Scan for the cell matching the given text and deliver its (X, Y) coordinate at center. 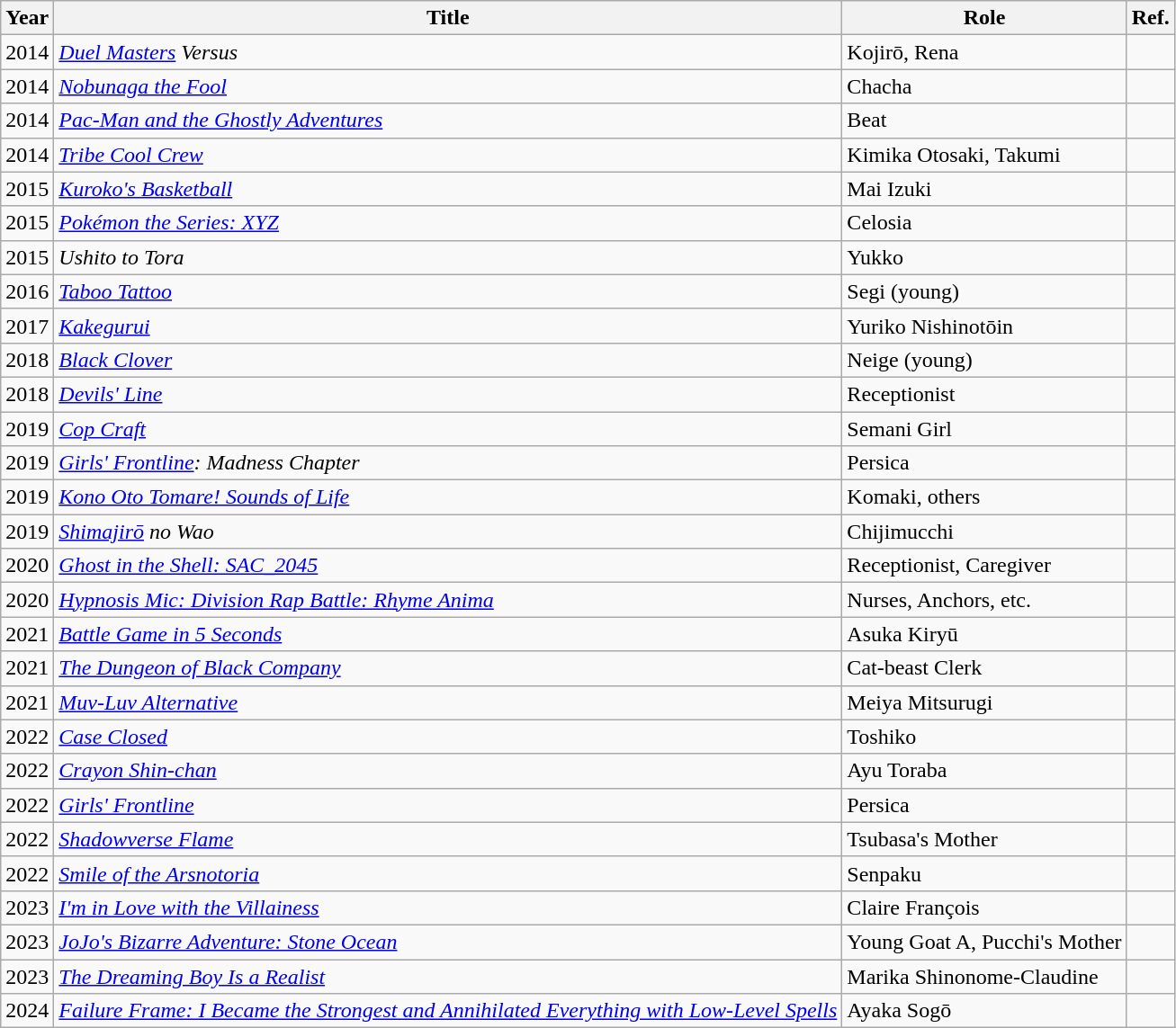
Failure Frame: I Became the Strongest and Annihilated Everything with Low-Level Spells (448, 1011)
Toshiko (984, 737)
Asuka Kiryū (984, 634)
Claire François (984, 907)
Receptionist (984, 394)
I'm in Love with the Villainess (448, 907)
Mai Izuki (984, 189)
Ghost in the Shell: SAC_2045 (448, 566)
Receptionist, Caregiver (984, 566)
Yuriko Nishinotōin (984, 326)
Young Goat A, Pucchi's Mother (984, 942)
Kuroko's Basketball (448, 189)
Cop Craft (448, 429)
The Dungeon of Black Company (448, 668)
Shadowverse Flame (448, 839)
Kono Oto Tomare! Sounds of Life (448, 497)
Kakegurui (448, 326)
Kimika Otosaki, Takumi (984, 155)
Shimajirō no Wao (448, 532)
Hypnosis Mic: Division Rap Battle: Rhyme Anima (448, 600)
Komaki, others (984, 497)
Year (27, 18)
Celosia (984, 223)
Girls' Frontline: Madness Chapter (448, 463)
Senpaku (984, 873)
Pac-Man and the Ghostly Adventures (448, 121)
The Dreaming Boy Is a Realist (448, 976)
Girls' Frontline (448, 805)
2017 (27, 326)
Tribe Cool Crew (448, 155)
Kojirō, Rena (984, 52)
Ayu Toraba (984, 771)
Yukko (984, 257)
Ayaka Sogō (984, 1011)
Taboo Tattoo (448, 291)
Neige (young) (984, 360)
Title (448, 18)
Black Clover (448, 360)
Cat-beast Clerk (984, 668)
Role (984, 18)
Marika Shinonome-Claudine (984, 976)
Devils' Line (448, 394)
Duel Masters Versus (448, 52)
Pokémon the Series: XYZ (448, 223)
Tsubasa's Mother (984, 839)
Nurses, Anchors, etc. (984, 600)
Ushito to Tora (448, 257)
Muv-Luv Alternative (448, 702)
Chijimucchi (984, 532)
2016 (27, 291)
Battle Game in 5 Seconds (448, 634)
Beat (984, 121)
Case Closed (448, 737)
Smile of the Arsnotoria (448, 873)
Chacha (984, 86)
Crayon Shin-chan (448, 771)
Segi (young) (984, 291)
Meiya Mitsurugi (984, 702)
Semani Girl (984, 429)
Ref. (1150, 18)
Nobunaga the Fool (448, 86)
JoJo's Bizarre Adventure: Stone Ocean (448, 942)
2024 (27, 1011)
